Find where the given text appears and provide that cell's center as [X, Y] coordinate. 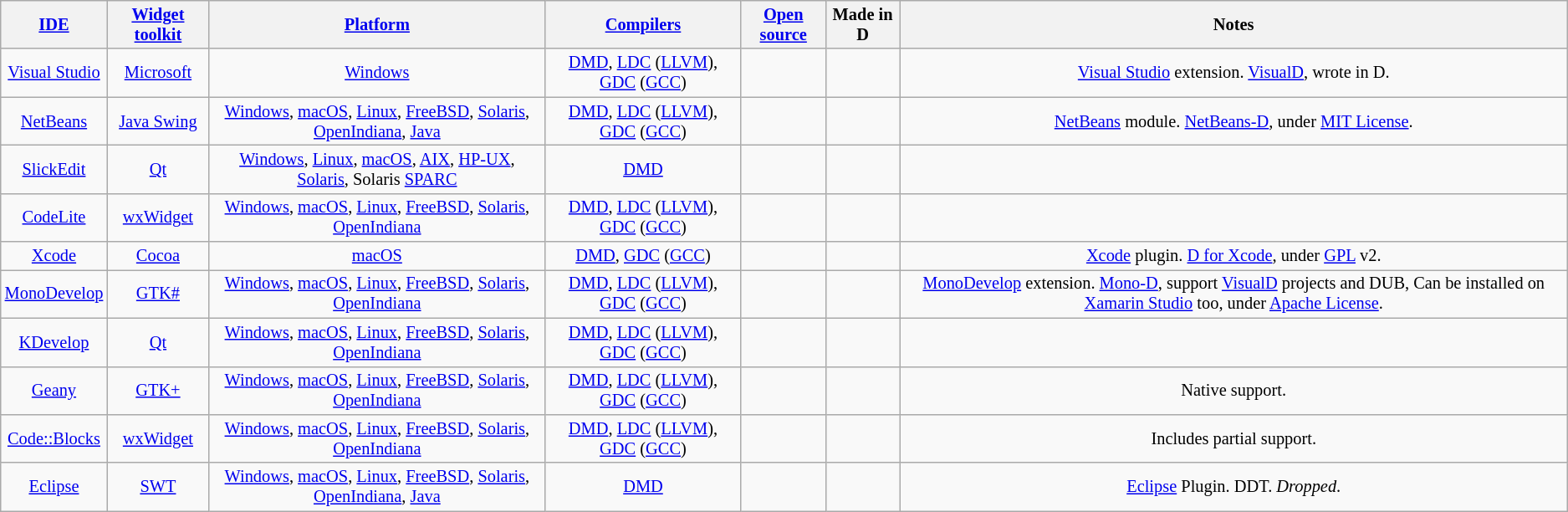
Open source [784, 24]
SlickEdit [54, 169]
DMD, GDC (GCC) [643, 256]
MonoDevelop [54, 294]
Native support. [1234, 391]
Java Swing [157, 121]
Platform [377, 24]
Code::Blocks [54, 438]
Xcode plugin. D for Xcode, under GPL v2. [1234, 256]
SWT [157, 487]
Cocoa [157, 256]
Eclipse Plugin. DDT. Dropped. [1234, 487]
Xcode [54, 256]
Geany [54, 391]
Widget toolkit [157, 24]
Microsoft [157, 73]
NetBeans [54, 121]
Visual Studio extension. VisualD, wrote in D. [1234, 73]
Made in D [863, 24]
MonoDevelop extension. Mono-D, support VisualD projects and DUB, Can be installed on Xamarin Studio too, under Apache License. [1234, 294]
CodeLite [54, 218]
Visual Studio [54, 73]
GTK# [157, 294]
IDE [54, 24]
Windows, Linux, macOS, AIX, HP-UX, Solaris, Solaris SPARC [377, 169]
Includes partial support. [1234, 438]
Eclipse [54, 487]
Windows [377, 73]
Notes [1234, 24]
NetBeans module. NetBeans-D, under MIT License. [1234, 121]
macOS [377, 256]
Compilers [643, 24]
KDevelop [54, 342]
GTK+ [157, 391]
